Return [X, Y] of the center of cell containing provided text 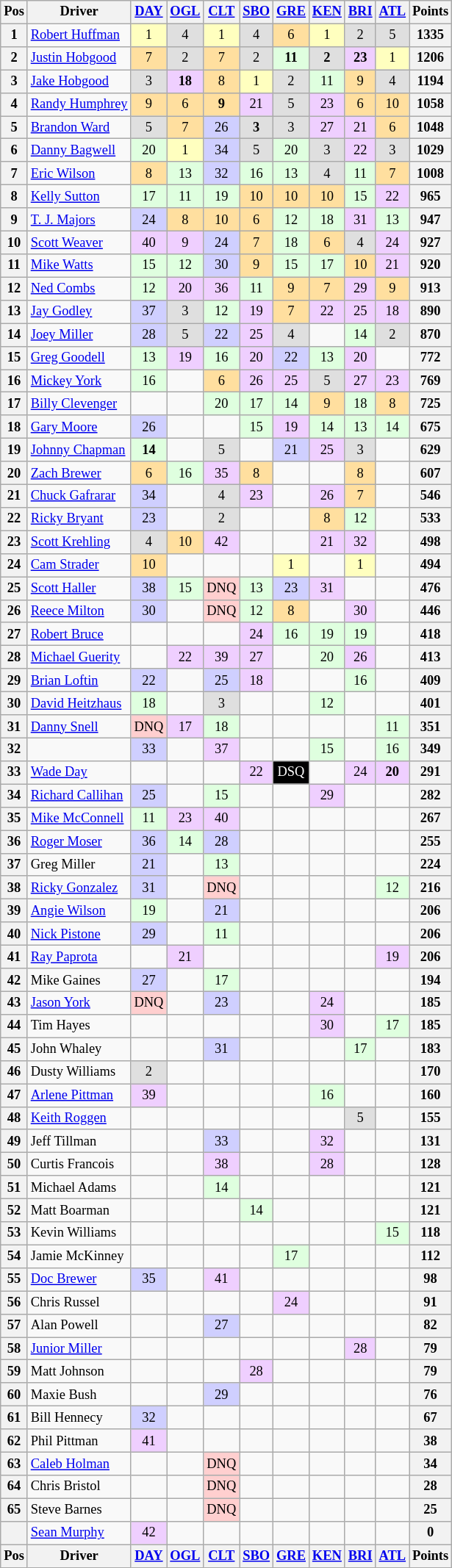
Caleb Holman [79, 1464]
675 [430, 428]
282 [430, 795]
494 [430, 566]
David Heitzhaus [79, 704]
82 [430, 1326]
291 [430, 773]
131 [430, 1142]
Eric Wilson [79, 173]
Phil Pittman [79, 1440]
Michael Adams [79, 1187]
63 [15, 1464]
43 [15, 1004]
Jake Hobgood [79, 81]
52 [15, 1211]
255 [430, 842]
351 [430, 726]
Reece Milton [79, 611]
Ray Paprota [79, 957]
Scott Weaver [79, 242]
60 [15, 1395]
Chuck Gafrarar [79, 497]
Michael Guerity [79, 657]
Keith Roggen [79, 1118]
Wade Day [79, 773]
533 [430, 519]
Randy Humphrey [79, 104]
Nick Pistone [79, 933]
51 [15, 1187]
Robert Huffman [79, 35]
62 [15, 1440]
Jason York [79, 1004]
1194 [430, 81]
59 [15, 1371]
947 [430, 219]
Maxie Bush [79, 1395]
401 [430, 704]
Matt Johnson [79, 1371]
Justin Hobgood [79, 59]
Alan Powell [79, 1326]
John Whaley [79, 1049]
349 [430, 749]
Bill Hennecy [79, 1418]
546 [430, 497]
Angie Wilson [79, 911]
1008 [430, 173]
53 [15, 1233]
67 [430, 1418]
61 [15, 1418]
Scott Haller [79, 588]
607 [430, 473]
Ned Combs [79, 288]
446 [430, 611]
76 [430, 1395]
Matt Boarman [79, 1211]
476 [430, 588]
Mike Gaines [79, 980]
870 [430, 335]
Chris Russel [79, 1302]
58 [15, 1349]
1206 [430, 59]
409 [430, 680]
Richard Callihan [79, 795]
1048 [430, 128]
224 [430, 864]
0 [430, 1533]
Billy Clevenger [79, 404]
725 [430, 404]
170 [430, 1073]
65 [15, 1509]
Jay Godley [79, 312]
Arlene Pittman [79, 1095]
1058 [430, 104]
48 [15, 1118]
98 [430, 1280]
160 [430, 1095]
47 [15, 1095]
Roger Moser [79, 842]
Gary Moore [79, 428]
50 [15, 1164]
216 [430, 888]
49 [15, 1142]
Doc Brewer [79, 1280]
769 [430, 381]
913 [430, 288]
Greg Goodell [79, 357]
Ricky Bryant [79, 519]
890 [430, 312]
Mike Watts [79, 266]
498 [430, 542]
1335 [430, 35]
Tim Hayes [79, 1026]
Kevin Williams [79, 1233]
91 [430, 1302]
Danny Bagwell [79, 150]
Jamie McKinney [79, 1256]
Sean Murphy [79, 1533]
Zach Brewer [79, 473]
Johnny Chapman [79, 450]
44 [15, 1026]
46 [15, 1073]
Danny Snell [79, 726]
45 [15, 1049]
267 [430, 819]
T. J. Majors [79, 219]
Ricky Gonzalez [79, 888]
Chris Bristol [79, 1487]
965 [430, 197]
772 [430, 357]
Scott Krehling [79, 542]
118 [430, 1233]
927 [430, 242]
183 [430, 1049]
112 [430, 1256]
Joey Miller [79, 335]
155 [430, 1118]
920 [430, 266]
Dusty Williams [79, 1073]
Robert Bruce [79, 635]
56 [15, 1302]
413 [430, 657]
Mike McConnell [79, 819]
418 [430, 635]
64 [15, 1487]
1029 [430, 150]
Jeff Tillman [79, 1142]
194 [430, 980]
629 [430, 450]
128 [430, 1164]
Junior Miller [79, 1349]
Brian Loftin [79, 680]
Brandon Ward [79, 128]
Kelly Sutton [79, 197]
Steve Barnes [79, 1509]
54 [15, 1256]
55 [15, 1280]
Curtis Francois [79, 1164]
Mickey York [79, 381]
Cam Strader [79, 566]
57 [15, 1326]
Greg Miller [79, 864]
DSQ [291, 773]
